Pinpoint the cell where the given text exists, returning its [x, y] midpoint coordinate. 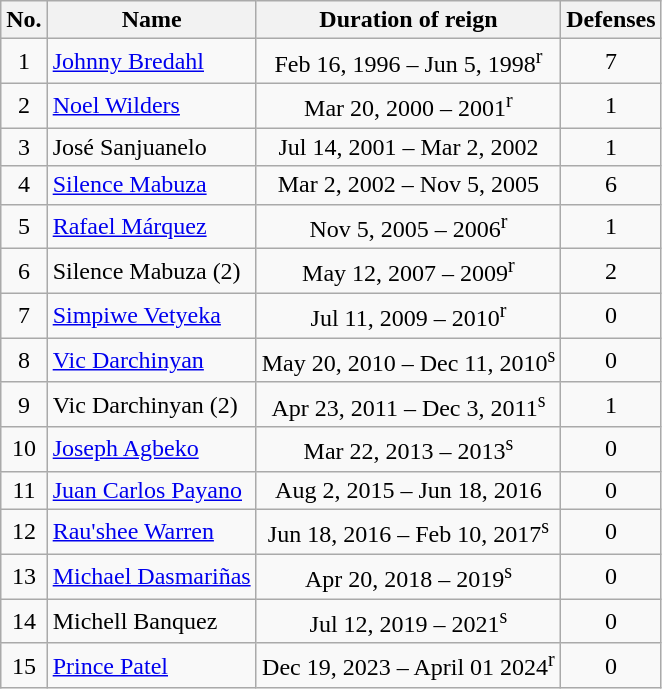
Johnny Bredahl [152, 62]
Joseph Agbeko [152, 450]
Rau'shee Warren [152, 532]
Rafael Márquez [152, 226]
Michell Banquez [152, 622]
Defenses [611, 20]
Noel Wilders [152, 106]
Silence Mabuza [152, 185]
Name [152, 20]
12 [24, 532]
May 20, 2010 – Dec 11, 2010s [408, 360]
Dec 19, 2023 – April 01 2024r [408, 666]
Jun 18, 2016 – Feb 10, 2017s [408, 532]
Jul 11, 2009 – 2010r [408, 316]
Jul 12, 2019 – 2021s [408, 622]
15 [24, 666]
Aug 2, 2015 – Jun 18, 2016 [408, 490]
Mar 20, 2000 – 2001r [408, 106]
Jul 14, 2001 – Mar 2, 2002 [408, 147]
Michael Dasmariñas [152, 576]
13 [24, 576]
Apr 20, 2018 – 2019s [408, 576]
14 [24, 622]
Nov 5, 2005 – 2006r [408, 226]
Prince Patel [152, 666]
Feb 16, 1996 – Jun 5, 1998r [408, 62]
May 12, 2007 – 2009r [408, 272]
9 [24, 404]
5 [24, 226]
Mar 2, 2002 – Nov 5, 2005 [408, 185]
Apr 23, 2011 – Dec 3, 2011s [408, 404]
11 [24, 490]
Juan Carlos Payano [152, 490]
Silence Mabuza (2) [152, 272]
José Sanjuanelo [152, 147]
8 [24, 360]
Vic Darchinyan (2) [152, 404]
No. [24, 20]
3 [24, 147]
4 [24, 185]
10 [24, 450]
Mar 22, 2013 – 2013s [408, 450]
Simpiwe Vetyeka [152, 316]
Vic Darchinyan [152, 360]
Duration of reign [408, 20]
